Find where the given text appears and provide that cell's center as [x, y] coordinate. 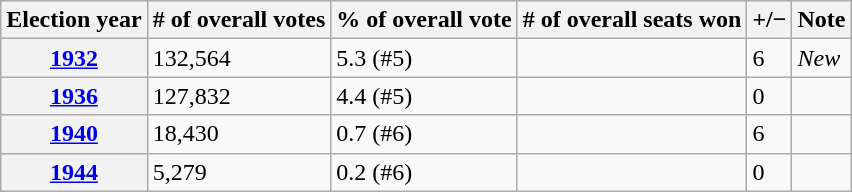
1936 [74, 96]
Note [822, 20]
1932 [74, 58]
0.7 (#6) [424, 134]
% of overall vote [424, 20]
1940 [74, 134]
Election year [74, 20]
5.3 (#5) [424, 58]
+/− [770, 20]
18,430 [239, 134]
132,564 [239, 58]
1944 [74, 172]
5,279 [239, 172]
# of overall seats won [632, 20]
127,832 [239, 96]
4.4 (#5) [424, 96]
0.2 (#6) [424, 172]
New [822, 58]
# of overall votes [239, 20]
